Return [X, Y] of the center of cell containing provided text 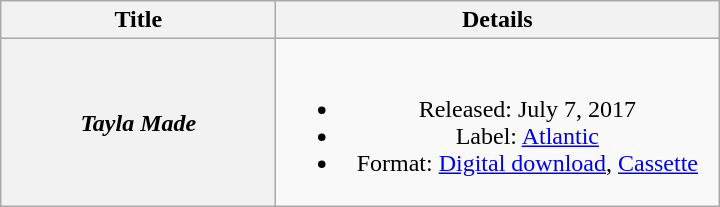
Title [138, 20]
Released: July 7, 2017Label: AtlanticFormat: Digital download, Cassette [498, 122]
Details [498, 20]
Tayla Made [138, 122]
